Capture the cell that displays the provided text and extract its [x, y] central coordinate. 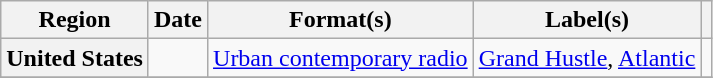
Urban contemporary radio [341, 58]
Grand Hustle, Atlantic [587, 58]
Format(s) [341, 20]
United States [75, 58]
Date [178, 20]
Label(s) [587, 20]
Region [75, 20]
